Find where the given text appears and provide that cell's center as [X, Y] coordinate. 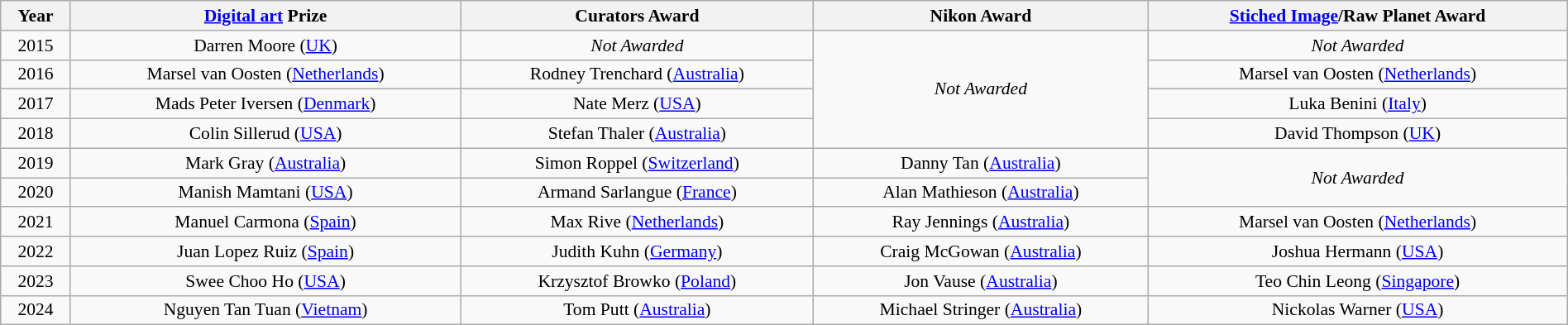
Judith Kuhn (Germany) [637, 251]
Juan Lopez Ruiz (Spain) [265, 251]
Simon Roppel (Switzerland) [637, 163]
Michael Stringer (Australia) [981, 310]
2017 [36, 104]
2016 [36, 74]
Stefan Thaler (Australia) [637, 134]
Nguyen Tan Tuan (Vietnam) [265, 310]
Mads Peter Iversen (Denmark) [265, 104]
Stiched Image/Raw Planet Award [1358, 16]
2022 [36, 251]
Swee Choo Ho (USA) [265, 281]
2018 [36, 134]
Year [36, 16]
Jon Vause (Australia) [981, 281]
Joshua Hermann (USA) [1358, 251]
Teo Chin Leong (Singapore) [1358, 281]
Digital art Prize [265, 16]
Colin Sillerud (USA) [265, 134]
Rodney Trenchard (Australia) [637, 74]
Luka Benini (Italy) [1358, 104]
Nate Merz (USA) [637, 104]
2021 [36, 222]
2015 [36, 45]
2019 [36, 163]
2023 [36, 281]
Craig McGowan (Australia) [981, 251]
Nickolas Warner (USA) [1358, 310]
Armand Sarlangue (France) [637, 193]
Danny Tan (Australia) [981, 163]
Manuel Carmona (Spain) [265, 222]
Krzysztof Browko (Poland) [637, 281]
2024 [36, 310]
Mark Gray (Australia) [265, 163]
David Thompson (UK) [1358, 134]
Tom Putt (Australia) [637, 310]
Curators Award [637, 16]
Alan Mathieson (Australia) [981, 193]
Manish Mamtani (USA) [265, 193]
Ray Jennings (Australia) [981, 222]
Nikon Award [981, 16]
Darren Moore (UK) [265, 45]
2020 [36, 193]
Max Rive (Netherlands) [637, 222]
